From the cell containing the given text, extract its center point as (X, Y) coordinate. 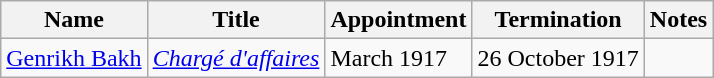
Termination (558, 20)
Appointment (398, 20)
Genrikh Bakh (74, 58)
Chargé d'affaires (236, 58)
Notes (678, 20)
March 1917 (398, 58)
26 October 1917 (558, 58)
Name (74, 20)
Title (236, 20)
